For the text-containing cell, return its midpoint in [x, y] coordinate format. 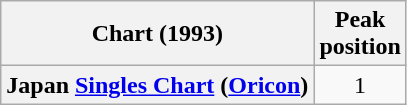
Japan Singles Chart (Oricon) [158, 85]
Chart (1993) [158, 34]
1 [360, 85]
Peakposition [360, 34]
